Determine the (x, y) coordinate at the center of the cell enclosing the given text.  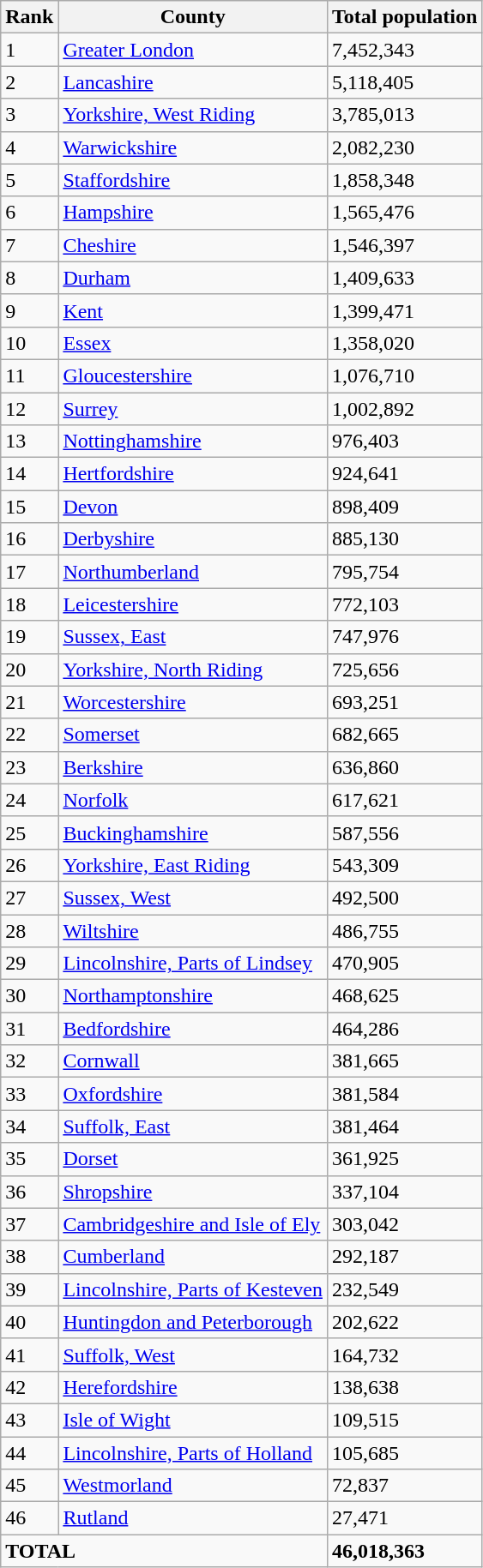
772,103 (405, 604)
693,251 (405, 702)
138,638 (405, 1387)
361,925 (405, 1159)
337,104 (405, 1192)
Total population (405, 17)
Oxfordshire (193, 1094)
30 (29, 996)
Westmorland (193, 1486)
Herefordshire (193, 1387)
Rank (29, 17)
202,622 (405, 1322)
795,754 (405, 572)
3 (29, 115)
14 (29, 474)
Surrey (193, 409)
4 (29, 147)
11 (29, 375)
1,409,633 (405, 278)
1,076,710 (405, 375)
Cheshire (193, 245)
468,625 (405, 996)
25 (29, 832)
Bedfordshire (193, 1029)
Suffolk, East (193, 1126)
Lincolnshire, Parts of Holland (193, 1453)
TOTAL (165, 1551)
7 (29, 245)
18 (29, 604)
12 (29, 409)
Nottinghamshire (193, 442)
381,584 (405, 1094)
1,858,348 (405, 180)
Staffordshire (193, 180)
Yorkshire, East Riding (193, 865)
Lancashire (193, 82)
109,515 (405, 1420)
Hampshire (193, 213)
470,905 (405, 964)
2,082,230 (405, 147)
31 (29, 1029)
1,399,471 (405, 310)
Cornwall (193, 1061)
21 (29, 702)
Rutland (193, 1518)
747,976 (405, 637)
19 (29, 637)
Leicestershire (193, 604)
464,286 (405, 1029)
40 (29, 1322)
1,358,020 (405, 343)
2 (29, 82)
38 (29, 1257)
292,187 (405, 1257)
13 (29, 442)
Gloucestershire (193, 375)
Greater London (193, 50)
5 (29, 180)
8 (29, 278)
Wiltshire (193, 930)
1,546,397 (405, 245)
33 (29, 1094)
35 (29, 1159)
Yorkshire, North Riding (193, 670)
46,018,363 (405, 1551)
46 (29, 1518)
26 (29, 865)
Cumberland (193, 1257)
Shropshire (193, 1192)
1,002,892 (405, 409)
636,860 (405, 767)
39 (29, 1289)
Devon (193, 507)
Durham (193, 278)
Cambridgeshire and Isle of Ely (193, 1224)
Worcestershire (193, 702)
27,471 (405, 1518)
587,556 (405, 832)
15 (29, 507)
Derbyshire (193, 539)
20 (29, 670)
885,130 (405, 539)
Buckinghamshire (193, 832)
486,755 (405, 930)
Essex (193, 343)
24 (29, 800)
898,409 (405, 507)
Sussex, East (193, 637)
44 (29, 1453)
Hertfordshire (193, 474)
6 (29, 213)
164,732 (405, 1355)
72,837 (405, 1486)
23 (29, 767)
Isle of Wight (193, 1420)
Norfolk (193, 800)
Suffolk, West (193, 1355)
303,042 (405, 1224)
Northumberland (193, 572)
3,785,013 (405, 115)
7,452,343 (405, 50)
28 (29, 930)
17 (29, 572)
1,565,476 (405, 213)
43 (29, 1420)
Northamptonshire (193, 996)
1 (29, 50)
Sussex, West (193, 898)
32 (29, 1061)
41 (29, 1355)
381,665 (405, 1061)
34 (29, 1126)
Lincolnshire, Parts of Lindsey (193, 964)
492,500 (405, 898)
725,656 (405, 670)
45 (29, 1486)
16 (29, 539)
Dorset (193, 1159)
Huntingdon and Peterborough (193, 1322)
543,309 (405, 865)
976,403 (405, 442)
42 (29, 1387)
5,118,405 (405, 82)
27 (29, 898)
Berkshire (193, 767)
36 (29, 1192)
Kent (193, 310)
Warwickshire (193, 147)
10 (29, 343)
29 (29, 964)
232,549 (405, 1289)
105,685 (405, 1453)
924,641 (405, 474)
22 (29, 735)
County (193, 17)
Lincolnshire, Parts of Kesteven (193, 1289)
37 (29, 1224)
Yorkshire, West Riding (193, 115)
9 (29, 310)
Somerset (193, 735)
682,665 (405, 735)
617,621 (405, 800)
381,464 (405, 1126)
